Provide the [x, y] coordinate of the cell's center where the given text is located.  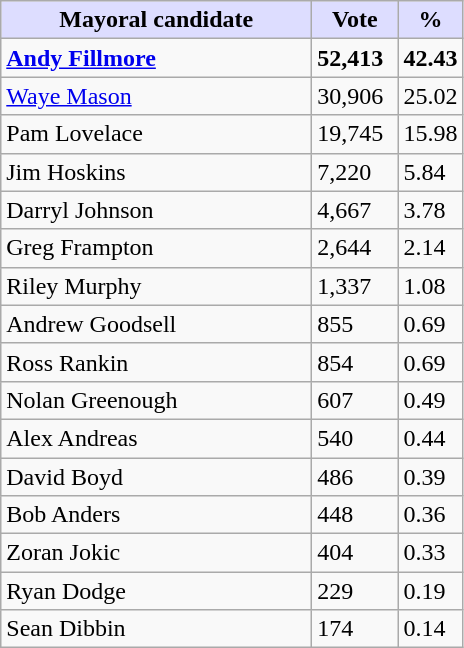
404 [355, 553]
Waye Mason [156, 96]
607 [355, 400]
Ryan Dodge [156, 591]
4,667 [355, 210]
2,644 [355, 248]
448 [355, 515]
Darryl Johnson [156, 210]
1,337 [355, 286]
42.43 [430, 58]
Greg Frampton [156, 248]
Nolan Greenough [156, 400]
Zoran Jokic [156, 553]
0.44 [430, 438]
174 [355, 629]
540 [355, 438]
Pam Lovelace [156, 134]
Vote [355, 20]
486 [355, 477]
David Boyd [156, 477]
15.98 [430, 134]
52,413 [355, 58]
0.36 [430, 515]
25.02 [430, 96]
Sean Dibbin [156, 629]
229 [355, 591]
% [430, 20]
3.78 [430, 210]
Mayoral candidate [156, 20]
0.14 [430, 629]
7,220 [355, 172]
Alex Andreas [156, 438]
0.39 [430, 477]
Andy Fillmore [156, 58]
Andrew Goodsell [156, 324]
Ross Rankin [156, 362]
Riley Murphy [156, 286]
19,745 [355, 134]
1.08 [430, 286]
855 [355, 324]
0.49 [430, 400]
2.14 [430, 248]
Jim Hoskins [156, 172]
30,906 [355, 96]
0.33 [430, 553]
0.19 [430, 591]
854 [355, 362]
Bob Anders [156, 515]
5.84 [430, 172]
